Output the [X, Y] coordinate of the center of the cell containing the given text.  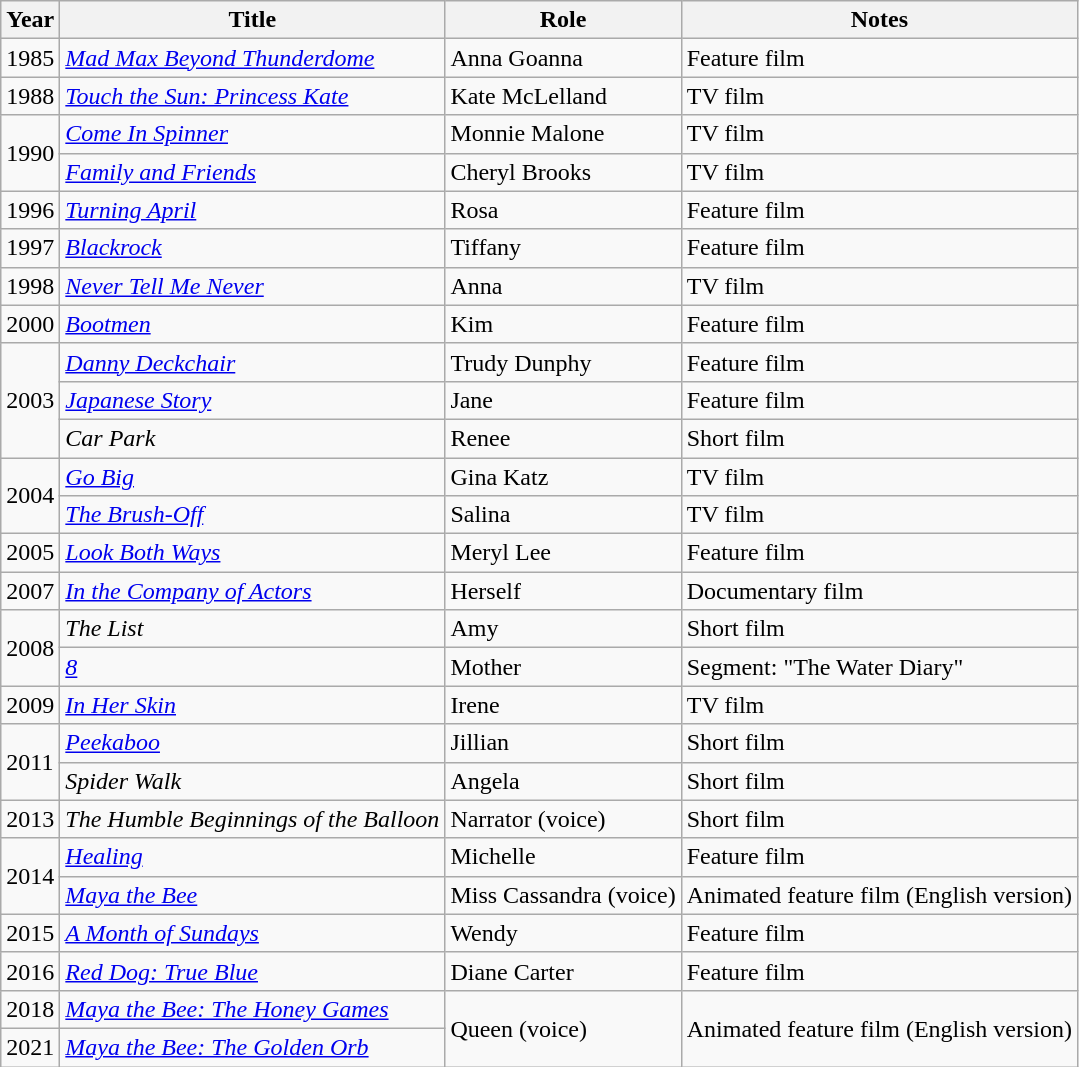
Tiffany [563, 248]
Amy [563, 629]
Mad Max Beyond Thunderdome [252, 58]
Monnie Malone [563, 134]
Irene [563, 705]
Japanese Story [252, 400]
Look Both Ways [252, 553]
2011 [30, 762]
Diane Carter [563, 971]
Touch the Sun: Princess Kate [252, 96]
Narrator (voice) [563, 819]
Turning April [252, 210]
Maya the Bee: The Golden Orb [252, 1047]
Title [252, 20]
In the Company of Actors [252, 591]
Family and Friends [252, 172]
Bootmen [252, 324]
Kim [563, 324]
2007 [30, 591]
The Brush-Off [252, 515]
Healing [252, 857]
The Humble Beginnings of the Balloon [252, 819]
The List [252, 629]
2021 [30, 1047]
Red Dog: True Blue [252, 971]
1988 [30, 96]
Cheryl Brooks [563, 172]
Meryl Lee [563, 553]
Salina [563, 515]
Spider Walk [252, 781]
Michelle [563, 857]
2015 [30, 933]
1997 [30, 248]
2013 [30, 819]
Herself [563, 591]
Year [30, 20]
Maya the Bee: The Honey Games [252, 1009]
2004 [30, 496]
In Her Skin [252, 705]
Segment: "The Water Diary" [879, 667]
Anna [563, 286]
Mother [563, 667]
Documentary film [879, 591]
Come In Spinner [252, 134]
Rosa [563, 210]
Anna Goanna [563, 58]
Go Big [252, 477]
2008 [30, 648]
2005 [30, 553]
2003 [30, 400]
8 [252, 667]
Angela [563, 781]
Jillian [563, 743]
1990 [30, 153]
Kate McLelland [563, 96]
2016 [30, 971]
Danny Deckchair [252, 362]
Gina Katz [563, 477]
Queen (voice) [563, 1028]
Trudy Dunphy [563, 362]
Renee [563, 438]
Jane [563, 400]
Maya the Bee [252, 895]
Never Tell Me Never [252, 286]
Miss Cassandra (voice) [563, 895]
1998 [30, 286]
2009 [30, 705]
2018 [30, 1009]
2000 [30, 324]
1996 [30, 210]
Car Park [252, 438]
A Month of Sundays [252, 933]
Notes [879, 20]
Wendy [563, 933]
Blackrock [252, 248]
Role [563, 20]
Peekaboo [252, 743]
2014 [30, 876]
1985 [30, 58]
